Output the (x, y) coordinate of the center of the cell containing the given text.  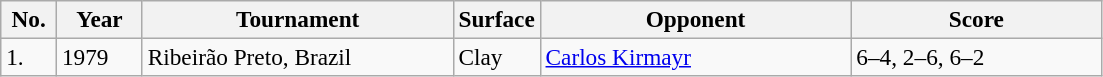
No. (29, 19)
Clay (496, 57)
Ribeirão Preto, Brazil (298, 57)
Opponent (696, 19)
Score (976, 19)
Tournament (298, 19)
1. (29, 57)
1979 (100, 57)
6–4, 2–6, 6–2 (976, 57)
Year (100, 19)
Surface (496, 19)
Carlos Kirmayr (696, 57)
